Find where the given text appears and provide that cell's center as (x, y) coordinate. 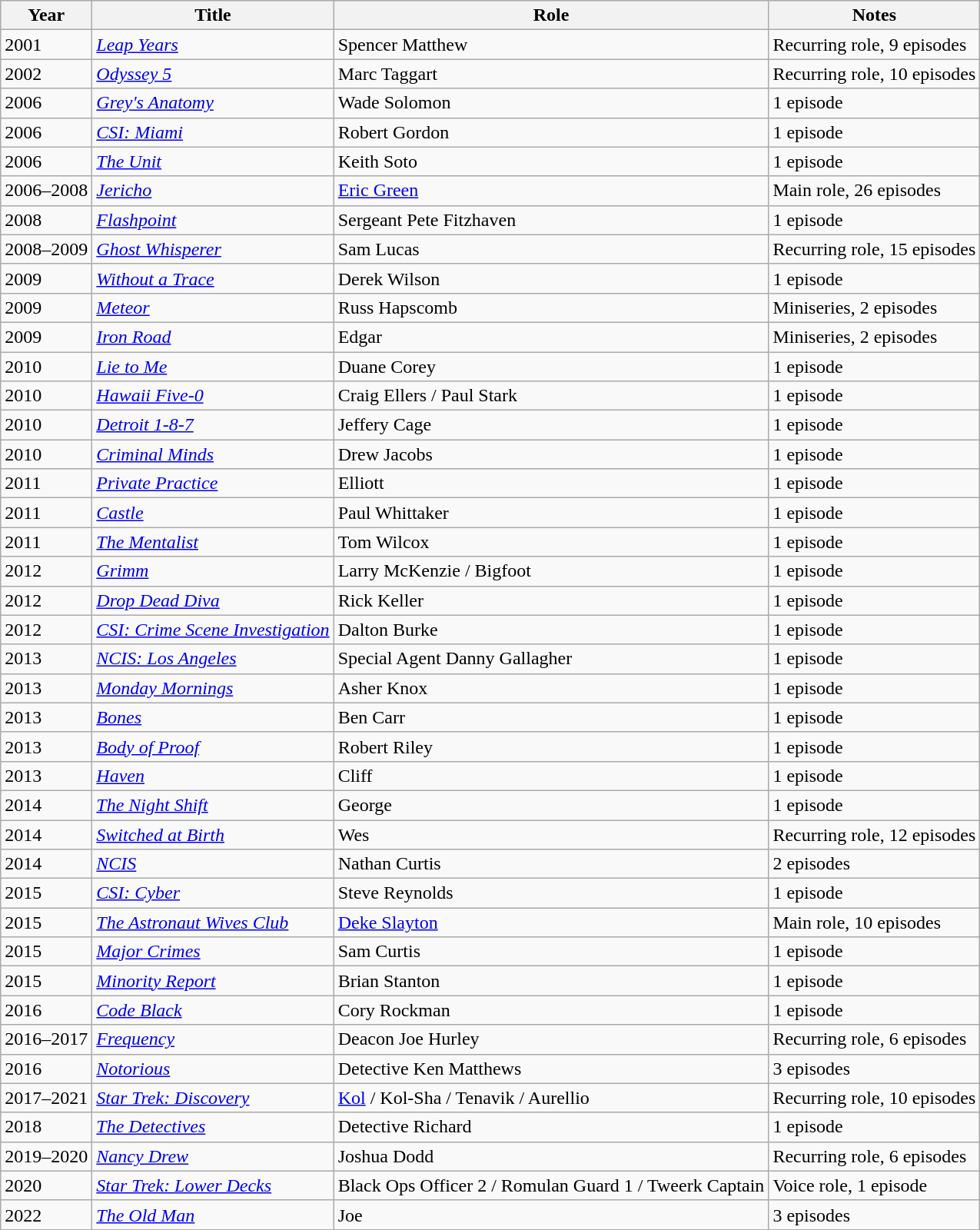
2002 (46, 74)
Spencer Matthew (551, 45)
Craig Ellers / Paul Stark (551, 396)
Lie to Me (213, 367)
Voice role, 1 episode (875, 1185)
Hawaii Five-0 (213, 396)
Notorious (213, 1069)
Without a Trace (213, 278)
Paul Whittaker (551, 513)
Sergeant Pete Fitzhaven (551, 220)
2016–2017 (46, 1039)
Drop Dead Diva (213, 600)
Deacon Joe Hurley (551, 1039)
Nancy Drew (213, 1156)
Wes (551, 834)
NCIS: Los Angeles (213, 659)
Dalton Burke (551, 630)
Castle (213, 513)
2006–2008 (46, 191)
The Unit (213, 161)
Star Trek: Discovery (213, 1098)
Year (46, 15)
Black Ops Officer 2 / Romulan Guard 1 / Tweerk Captain (551, 1185)
Jericho (213, 191)
Monday Mornings (213, 688)
Recurring role, 15 episodes (875, 249)
2018 (46, 1127)
Notes (875, 15)
Iron Road (213, 337)
Sam Curtis (551, 952)
Eric Green (551, 191)
Joshua Dodd (551, 1156)
Bones (213, 717)
Wade Solomon (551, 103)
Robert Riley (551, 746)
Title (213, 15)
2019–2020 (46, 1156)
Code Black (213, 1010)
Main role, 26 episodes (875, 191)
2008 (46, 220)
Detective Richard (551, 1127)
Haven (213, 776)
Star Trek: Lower Decks (213, 1185)
The Astronaut Wives Club (213, 922)
Minority Report (213, 981)
Main role, 10 episodes (875, 922)
Duane Corey (551, 367)
Meteor (213, 307)
Ghost Whisperer (213, 249)
Tom Wilcox (551, 542)
2017–2021 (46, 1098)
Rick Keller (551, 600)
2001 (46, 45)
Robert Gordon (551, 132)
Odyssey 5 (213, 74)
Private Practice (213, 484)
Grey's Anatomy (213, 103)
Russ Hapscomb (551, 307)
CSI: Cyber (213, 893)
Brian Stanton (551, 981)
Frequency (213, 1039)
2 episodes (875, 864)
Larry McKenzie / Bigfoot (551, 571)
CSI: Miami (213, 132)
Kol / Kol-Sha / Tenavik / Aurellio (551, 1098)
Major Crimes (213, 952)
The Mentalist (213, 542)
Recurring role, 12 episodes (875, 834)
Steve Reynolds (551, 893)
Deke Slayton (551, 922)
Role (551, 15)
Ben Carr (551, 717)
Cory Rockman (551, 1010)
Joe (551, 1215)
2020 (46, 1185)
Marc Taggart (551, 74)
Sam Lucas (551, 249)
NCIS (213, 864)
Detective Ken Matthews (551, 1069)
Keith Soto (551, 161)
2022 (46, 1215)
Elliott (551, 484)
The Detectives (213, 1127)
Derek Wilson (551, 278)
Recurring role, 9 episodes (875, 45)
Flashpoint (213, 220)
Special Agent Danny Gallagher (551, 659)
Leap Years (213, 45)
The Night Shift (213, 805)
Detroit 1-8-7 (213, 425)
Drew Jacobs (551, 454)
Switched at Birth (213, 834)
Asher Knox (551, 688)
Edgar (551, 337)
Jeffery Cage (551, 425)
CSI: Crime Scene Investigation (213, 630)
Criminal Minds (213, 454)
Nathan Curtis (551, 864)
George (551, 805)
The Old Man (213, 1215)
2008–2009 (46, 249)
Cliff (551, 776)
Body of Proof (213, 746)
Grimm (213, 571)
